Return [x, y] of the center of cell containing provided text 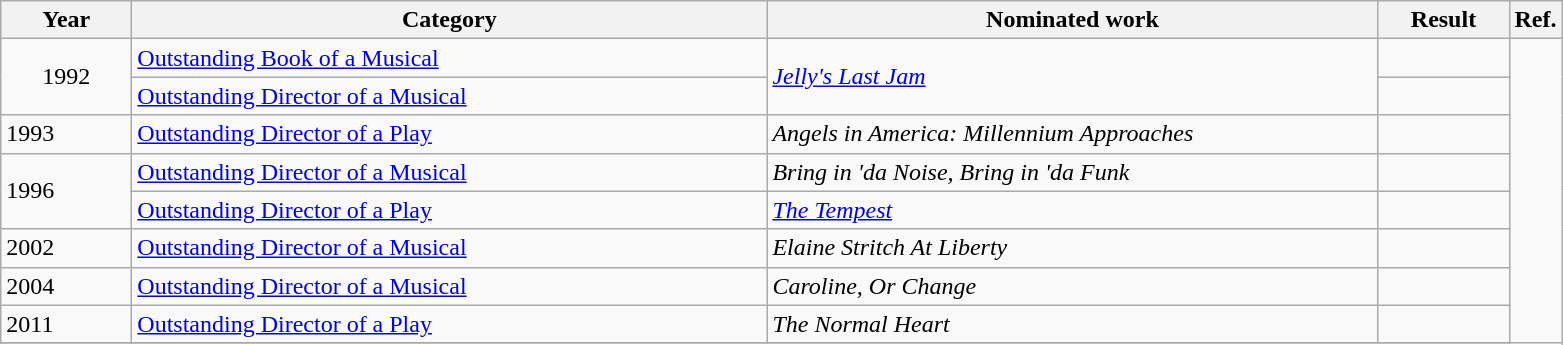
Result [1444, 20]
1996 [66, 191]
Outstanding Book of a Musical [450, 58]
1993 [66, 134]
Nominated work [1072, 20]
Bring in 'da Noise, Bring in 'da Funk [1072, 172]
The Tempest [1072, 210]
Jelly's Last Jam [1072, 77]
Year [66, 20]
Angels in America: Millennium Approaches [1072, 134]
The Normal Heart [1072, 324]
Elaine Stritch At Liberty [1072, 248]
2011 [66, 324]
1992 [66, 77]
2004 [66, 286]
Caroline, Or Change [1072, 286]
Ref. [1536, 20]
2002 [66, 248]
Category [450, 20]
